Identify which cell holds the provided text, then report its [X, Y] central coordinate. 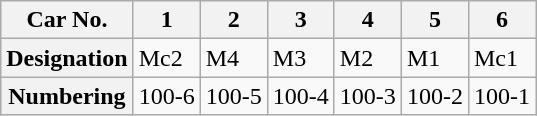
Mc1 [502, 58]
Mc2 [166, 58]
100-1 [502, 96]
100-2 [434, 96]
100-6 [166, 96]
M1 [434, 58]
100-4 [300, 96]
Designation [67, 58]
1 [166, 20]
M3 [300, 58]
5 [434, 20]
2 [234, 20]
6 [502, 20]
M4 [234, 58]
100-5 [234, 96]
Numbering [67, 96]
M2 [368, 58]
100-3 [368, 96]
4 [368, 20]
3 [300, 20]
Car No. [67, 20]
